Output the [X, Y] coordinate of the center of the cell containing the given text.  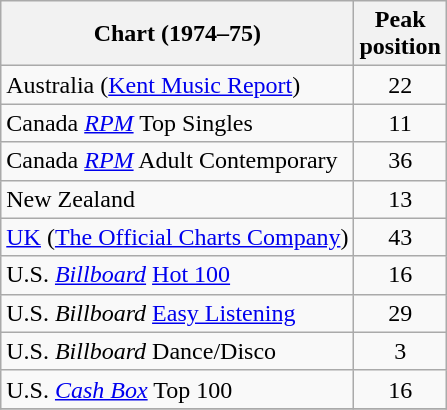
Canada RPM Top Singles [178, 123]
UK (The Official Charts Company) [178, 237]
Peakposition [400, 34]
U.S. Billboard Dance/Disco [178, 351]
13 [400, 199]
Chart (1974–75) [178, 34]
29 [400, 313]
36 [400, 161]
43 [400, 237]
22 [400, 85]
U.S. Billboard Hot 100 [178, 275]
Canada RPM Adult Contemporary [178, 161]
New Zealand [178, 199]
11 [400, 123]
3 [400, 351]
U.S. Cash Box Top 100 [178, 389]
Australia (Kent Music Report) [178, 85]
U.S. Billboard Easy Listening [178, 313]
